Find where the given text appears and provide that cell's center as [x, y] coordinate. 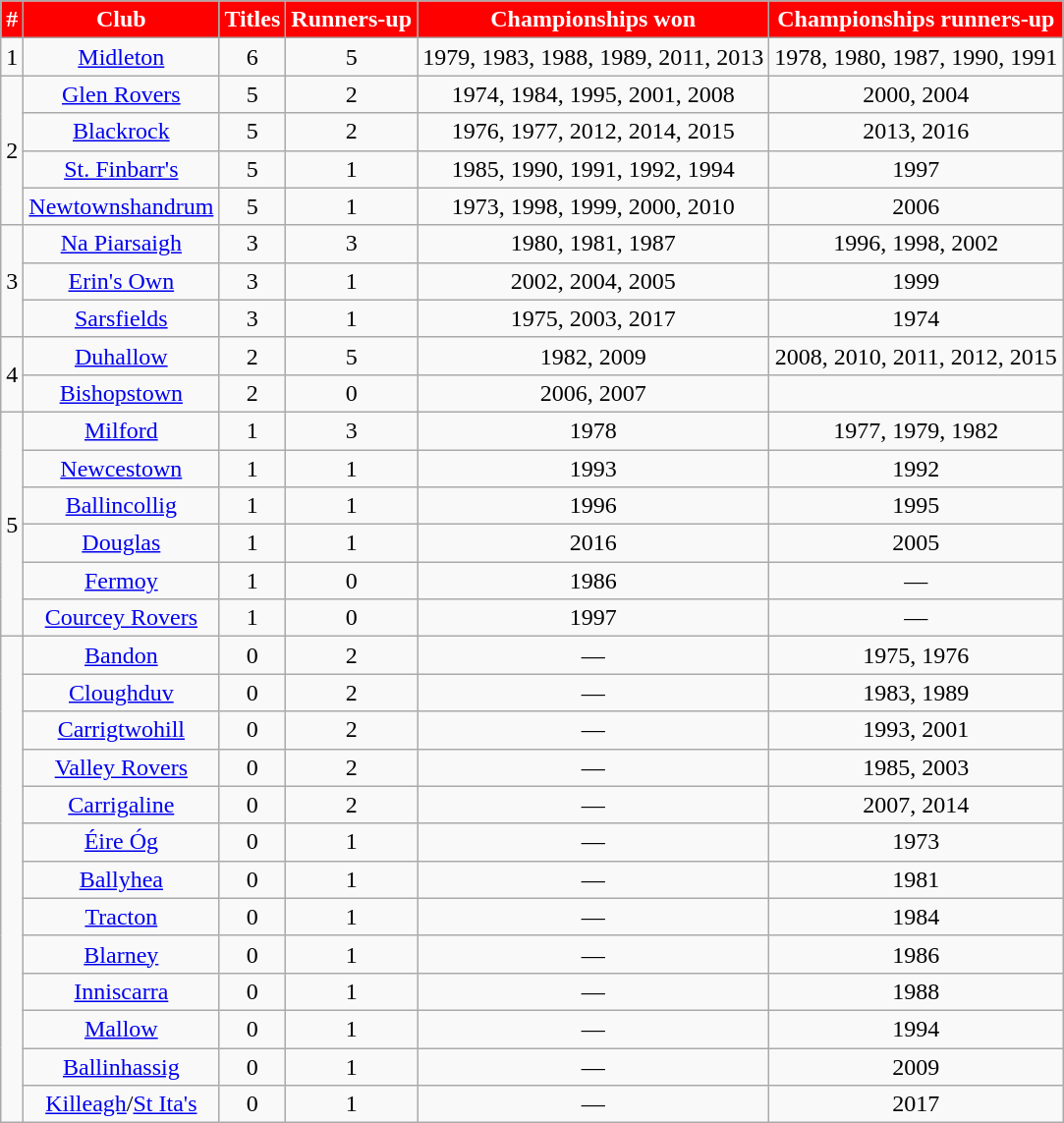
2005 [916, 543]
1995 [916, 506]
Ballinhassig [122, 1066]
1985, 2003 [916, 767]
Erin's Own [122, 281]
Milford [122, 430]
2007, 2014 [916, 805]
Duhallow [122, 356]
2008, 2010, 2011, 2012, 2015 [916, 356]
1992 [916, 469]
1978 [593, 430]
1988 [916, 991]
Carrigaline [122, 805]
1975, 2003, 2017 [593, 318]
Newcestown [122, 469]
Midleton [122, 57]
1999 [916, 281]
Titles [252, 20]
# [12, 20]
6 [252, 57]
1981 [916, 879]
2013, 2016 [916, 132]
1979, 1983, 1988, 1989, 2011, 2013 [593, 57]
2006 [916, 206]
Na Piarsaigh [122, 244]
1974 [916, 318]
1993 [593, 469]
1984 [916, 917]
Glen Rovers [122, 94]
1985, 1990, 1991, 1992, 1994 [593, 169]
Killeagh/St Ita's [122, 1104]
Fermoy [122, 581]
Valley Rovers [122, 767]
1980, 1981, 1987 [593, 244]
Courcey Rovers [122, 618]
2000, 2004 [916, 94]
Bandon [122, 655]
1973 [916, 842]
1993, 2001 [916, 730]
2016 [593, 543]
Mallow [122, 1029]
Blarney [122, 954]
Ballincollig [122, 506]
2009 [916, 1066]
Sarsfields [122, 318]
Blackrock [122, 132]
Éire Óg [122, 842]
St. Finbarr's [122, 169]
4 [12, 374]
Inniscarra [122, 991]
1996, 1998, 2002 [916, 244]
Ballyhea [122, 879]
1975, 1976 [916, 655]
1973, 1998, 1999, 2000, 2010 [593, 206]
1978, 1980, 1987, 1990, 1991 [916, 57]
2017 [916, 1104]
1996 [593, 506]
Runners-up [352, 20]
1982, 2009 [593, 356]
Newtownshandrum [122, 206]
1974, 1984, 1995, 2001, 2008 [593, 94]
Tracton [122, 917]
2002, 2004, 2005 [593, 281]
1994 [916, 1029]
Championships runners-up [916, 20]
1976, 1977, 2012, 2014, 2015 [593, 132]
1983, 1989 [916, 693]
1977, 1979, 1982 [916, 430]
Carrigtwohill [122, 730]
Cloughduv [122, 693]
Douglas [122, 543]
2006, 2007 [593, 393]
Bishopstown [122, 393]
Club [122, 20]
Championships won [593, 20]
